Locate the cell with the specified text and output its [X, Y] center coordinate. 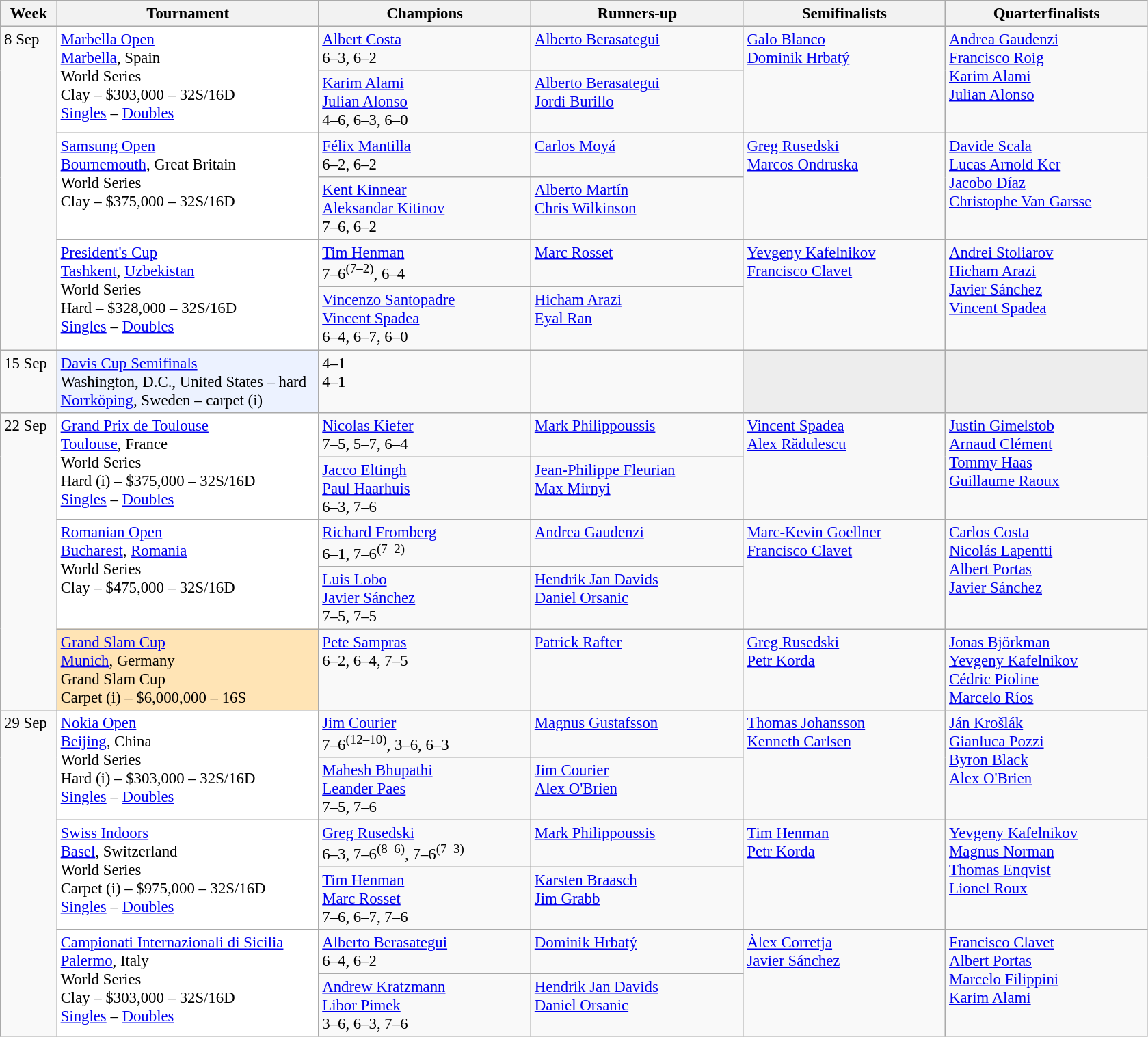
Hicham Arazi Eyal Ran [637, 319]
Samsung Open Bournemouth, Great BritainWorld SeriesClay – $375,000 – 32S/16D [187, 187]
Alberto Berasategui 6–4, 6–2 [425, 952]
Greg Rusedski Marcos Ondruska [844, 187]
President's Cup Tashkent, UzbekistanWorld SeriesHard – $328,000 – 32S/16D Singles – Doubles [187, 295]
Mahesh Bhupathi Leander Paes 7–5, 7–6 [425, 789]
Jim Courier 7–6(12–10), 3–6, 6–3 [425, 734]
Francisco Clavet Albert Portas Marcelo Filippini Karim Alami [1047, 983]
Tim Henman Marc Rosset 7–6, 6–7, 7–6 [425, 899]
Andrea Gaudenzi Francisco Roig Karim Alami Julian Alonso [1047, 80]
29 Sep [29, 874]
Week [29, 14]
Nokia OpenBeijing, ChinaWorld SeriesHard (i) – $303,000 – 32S/16D Singles – Doubles [187, 766]
Jonas Björkman Yevgeny Kafelnikov Cédric Pioline Marcelo Ríos [1047, 670]
Félix Mantilla 6–2, 6–2 [425, 156]
Grand Prix de ToulouseToulouse, FranceWorld SeriesHard (i) – $375,000 – 32S/16D Singles – Doubles [187, 466]
Alberto Martín Chris Wilkinson [637, 208]
Dominik Hrbatý [637, 952]
Albert Costa 6–3, 6–2 [425, 49]
Quarterfinalists [1047, 14]
Richard Fromberg 6–1, 7–6(7–2) [425, 543]
Semifinalists [844, 14]
Marc-Kevin Goellner Francisco Clavet [844, 574]
4–1 4–1 [425, 381]
Jean-Philippe Fleurian Max Mirnyi [637, 488]
8 Sep [29, 189]
Magnus Gustafsson [637, 734]
Greg Rusedski 6–3, 7–6(8–6), 7–6(7–3) [425, 844]
Greg Rusedski Petr Korda [844, 670]
Runners-up [637, 14]
Nicolas Kiefer 7–5, 5–7, 6–4 [425, 435]
Tournament [187, 14]
Grand Slam Cup Munich, GermanyGrand Slam Cup Carpet (i) – $6,000,000 – 16S [187, 670]
Karim Alami Julian Alonso 4–6, 6–3, 6–0 [425, 102]
Tim Henman 7–6(7–2), 6–4 [425, 264]
Alberto Berasategui Jordi Burillo [637, 102]
Vincenzo Santopadre Vincent Spadea 6–4, 6–7, 6–0 [425, 319]
Jim Courier Alex O'Brien [637, 789]
Andrei Stoliarov Hicham Arazi Javier Sánchez Vincent Spadea [1047, 295]
Galo Blanco Dominik Hrbatý [844, 80]
Romanian OpenBucharest, RomaniaWorld SeriesClay – $475,000 – 32S/16D [187, 574]
Andrea Gaudenzi [637, 543]
Marc Rosset [637, 264]
Thomas Johansson Kenneth Carlsen [844, 766]
Campionati Internazionali di SiciliaPalermo, ItalyWorld SeriesClay – $303,000 – 32S/16D Singles – Doubles [187, 983]
Marbella OpenMarbella, SpainWorld SeriesClay – $303,000 – 32S/16D Singles – Doubles [187, 80]
Àlex Corretja Javier Sánchez [844, 983]
Ján Krošlák Gianluca Pozzi Byron Black Alex O'Brien [1047, 766]
Patrick Rafter [637, 670]
Pete Sampras 6–2, 6–4, 7–5 [425, 670]
Davide Scala Lucas Arnold Ker Jacobo Díaz Christophe Van Garsse [1047, 187]
Carlos Moyá [637, 156]
Alberto Berasategui [637, 49]
Yevgeny Kafelnikov Francisco Clavet [844, 295]
Vincent Spadea Alex Rădulescu [844, 466]
Andrew Kratzmann Libor Pimek 3–6, 6–3, 7–6 [425, 1006]
Swiss IndoorsBasel, SwitzerlandWorld SeriesCarpet (i) – $975,000 – 32S/16D Singles – Doubles [187, 875]
Champions [425, 14]
Carlos Costa Nicolás Lapentti Albert Portas Javier Sánchez [1047, 574]
Karsten Braasch Jim Grabb [637, 899]
Kent Kinnear Aleksandar Kitinov 7–6, 6–2 [425, 208]
Davis Cup Semifinals Washington, D.C., United States – hard Norrköping, Sweden – carpet (i) [187, 381]
Yevgeny Kafelnikov Magnus Norman Thomas Enqvist Lionel Roux [1047, 875]
Luis Lobo Javier Sánchez 7–5, 7–5 [425, 598]
Tim Henman Petr Korda [844, 875]
Justin Gimelstob Arnaud Clément Tommy Haas Guillaume Raoux [1047, 466]
15 Sep [29, 381]
22 Sep [29, 561]
Jacco Eltingh Paul Haarhuis 6–3, 7–6 [425, 488]
